Determine the (X, Y) coordinate at the center of the cell enclosing the given text.  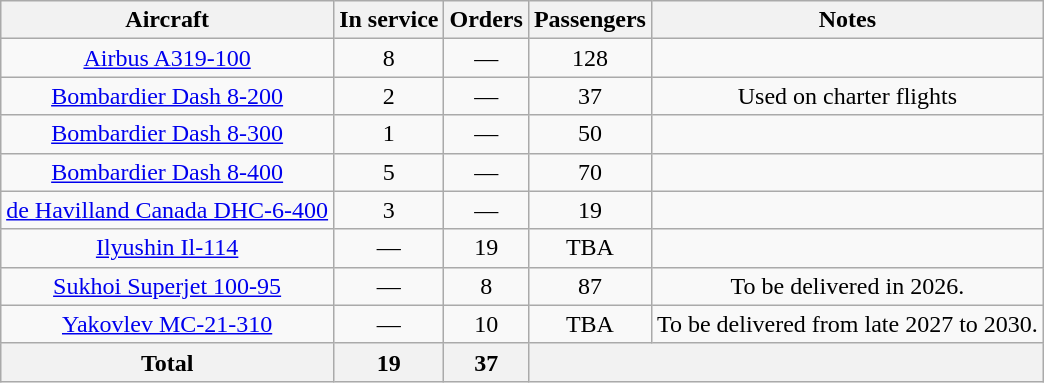
Passengers (590, 20)
Sukhoi Superjet 100-95 (168, 286)
5 (389, 172)
50 (590, 134)
128 (590, 58)
To be delivered from late 2027 to 2030. (847, 324)
70 (590, 172)
Notes (847, 20)
de Havilland Canada DHC-6-400 (168, 210)
Bombardier Dash 8-400 (168, 172)
Ilyushin Il-114 (168, 248)
Aircraft (168, 20)
87 (590, 286)
Total (168, 362)
Bombardier Dash 8-300 (168, 134)
In service (389, 20)
Bombardier Dash 8-200 (168, 96)
3 (389, 210)
1 (389, 134)
Orders (486, 20)
Airbus A319-100 (168, 58)
2 (389, 96)
10 (486, 324)
To be delivered in 2026. (847, 286)
Used on charter flights (847, 96)
Yakovlev MC-21-310 (168, 324)
